Pinpoint the cell where the given text exists, returning its [x, y] midpoint coordinate. 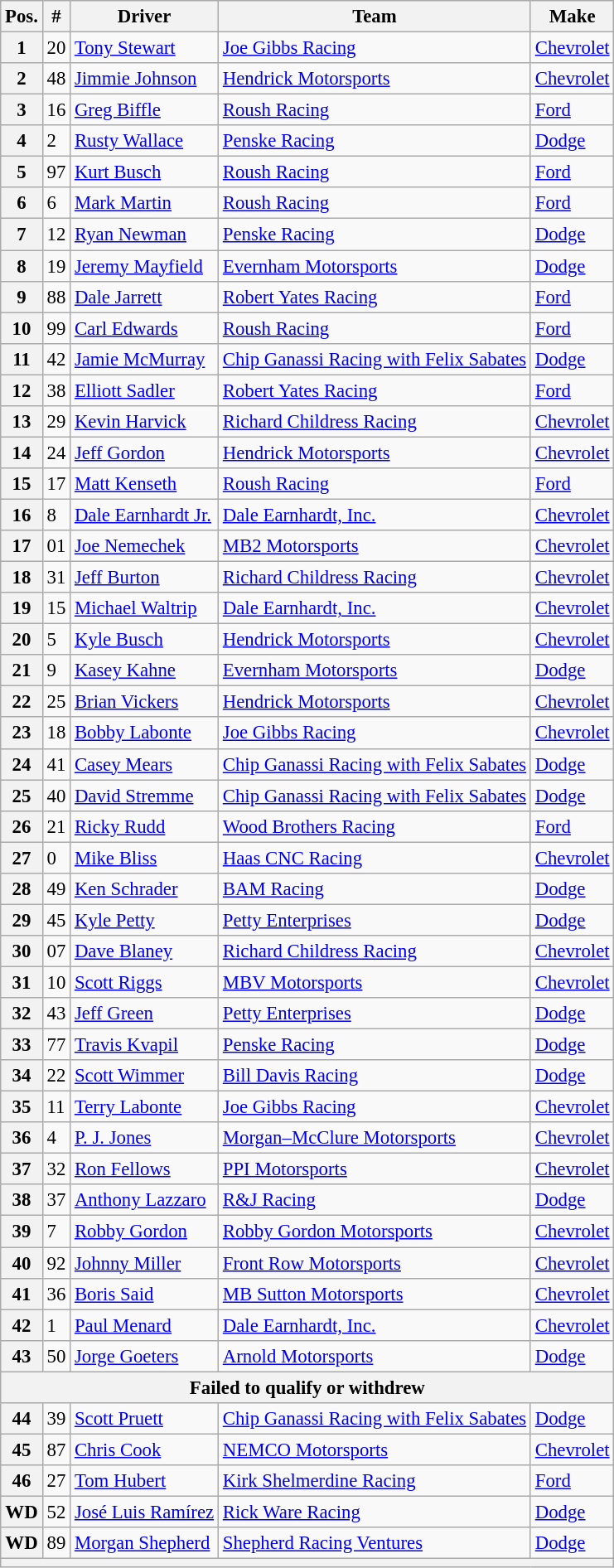
Joe Nemechek [144, 546]
Jorge Goeters [144, 1356]
Robby Gordon Motorsports [375, 1232]
Make [572, 17]
34 [22, 1076]
Robby Gordon [144, 1232]
30 [22, 951]
Casey Mears [144, 764]
Failed to qualify or withdrew [307, 1387]
Kyle Petty [144, 920]
Haas CNC Racing [375, 858]
Matt Kenseth [144, 484]
Ricky Rudd [144, 826]
Bill Davis Racing [375, 1076]
Brian Vickers [144, 702]
Jamie McMurray [144, 359]
97 [56, 172]
Rusty Wallace [144, 141]
Dale Earnhardt Jr. [144, 515]
Mark Martin [144, 203]
Pos. [22, 17]
Elliott Sadler [144, 390]
Morgan–McClure Motorsports [375, 1138]
Bobby Labonte [144, 733]
01 [56, 546]
Driver [144, 17]
48 [56, 79]
14 [22, 452]
07 [56, 951]
Scott Riggs [144, 982]
Tony Stewart [144, 48]
Rick Ware Racing [375, 1512]
99 [56, 328]
Ken Schrader [144, 889]
Jeff Burton [144, 578]
Jeff Green [144, 1014]
Team [375, 17]
13 [22, 422]
Boris Said [144, 1294]
87 [56, 1449]
Kasey Kahne [144, 670]
Paul Menard [144, 1325]
PPI Motorsports [375, 1169]
46 [22, 1481]
Kirk Shelmerdine Racing [375, 1481]
Scott Wimmer [144, 1076]
50 [56, 1356]
3 [22, 110]
Dale Jarrett [144, 297]
44 [22, 1419]
Jeff Gordon [144, 452]
Greg Biffle [144, 110]
José Luis Ramírez [144, 1512]
Anthony Lazzaro [144, 1201]
Kurt Busch [144, 172]
Michael Waltrip [144, 608]
Jeremy Mayfield [144, 266]
49 [56, 889]
89 [56, 1543]
Carl Edwards [144, 328]
MBV Motorsports [375, 982]
Kevin Harvick [144, 422]
Travis Kvapil [144, 1045]
23 [22, 733]
NEMCO Motorsports [375, 1449]
52 [56, 1512]
Mike Bliss [144, 858]
Scott Pruett [144, 1419]
Tom Hubert [144, 1481]
0 [56, 858]
Front Row Motorsports [375, 1263]
Chris Cook [144, 1449]
Shepherd Racing Ventures [375, 1543]
92 [56, 1263]
Johnny Miller [144, 1263]
Ryan Newman [144, 235]
# [56, 17]
MB2 Motorsports [375, 546]
77 [56, 1045]
88 [56, 297]
Ron Fellows [144, 1169]
Jimmie Johnson [144, 79]
R&J Racing [375, 1201]
Wood Brothers Racing [375, 826]
MB Sutton Motorsports [375, 1294]
26 [22, 826]
Arnold Motorsports [375, 1356]
Terry Labonte [144, 1107]
33 [22, 1045]
Morgan Shepherd [144, 1543]
35 [22, 1107]
David Stremme [144, 796]
BAM Racing [375, 889]
Dave Blaney [144, 951]
Kyle Busch [144, 640]
P. J. Jones [144, 1138]
28 [22, 889]
